From the cell containing the given text, extract its center point as [x, y] coordinate. 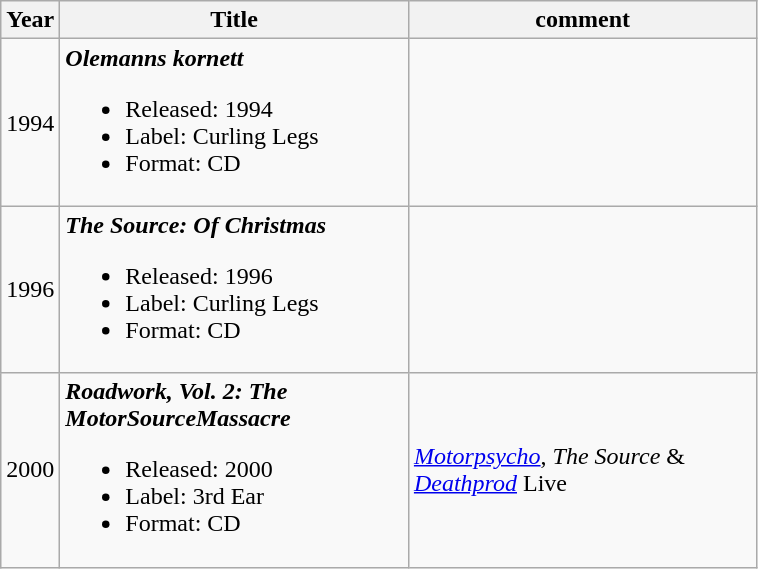
1994 [30, 122]
Roadwork, Vol. 2: The MotorSourceMassacreReleased: 2000Label: 3rd Ear Format: CD [234, 470]
1996 [30, 290]
2000 [30, 470]
Olemanns kornettReleased: 1994Label: Curling Legs Format: CD [234, 122]
Year [30, 20]
Motorpsycho, The Source & Deathprod Live [582, 470]
The Source: Of ChristmasReleased: 1996Label: Curling Legs Format: CD [234, 290]
Title [234, 20]
comment [582, 20]
